From the cell containing the given text, extract its center point as (x, y) coordinate. 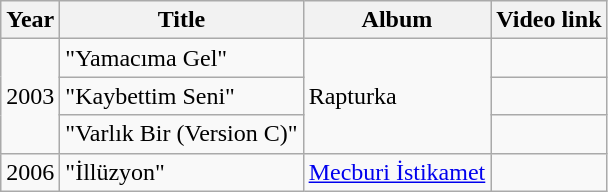
Video link (549, 20)
"Kaybettim Seni" (182, 96)
"Yamacıma Gel" (182, 58)
"Varlık Bir (Version C)" (182, 134)
"İllüzyon" (182, 172)
Title (182, 20)
2006 (30, 172)
Rapturka (397, 96)
Album (397, 20)
2003 (30, 96)
Mecburi İstikamet (397, 172)
Year (30, 20)
